Output the (x, y) coordinate of the center of the cell containing the given text.  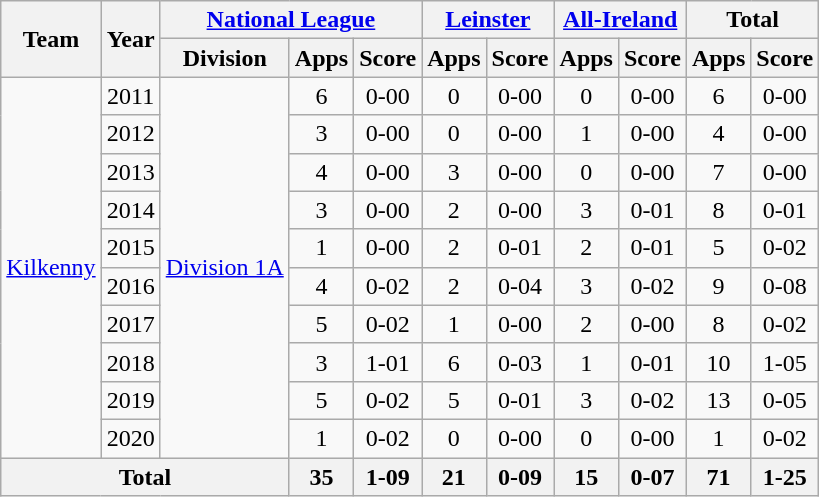
2019 (130, 400)
Division 1A (224, 268)
10 (718, 362)
0-04 (520, 286)
2012 (130, 134)
Division (224, 58)
21 (454, 477)
Kilkenny (51, 268)
2014 (130, 210)
0-09 (520, 477)
7 (718, 172)
National League (290, 20)
2020 (130, 438)
2013 (130, 172)
35 (321, 477)
1-25 (785, 477)
0-07 (652, 477)
15 (586, 477)
0-03 (520, 362)
All-Ireland (620, 20)
2015 (130, 248)
Leinster (488, 20)
2011 (130, 96)
2016 (130, 286)
0-08 (785, 286)
1-01 (388, 362)
2017 (130, 324)
1-05 (785, 362)
Year (130, 39)
9 (718, 286)
2018 (130, 362)
13 (718, 400)
1-09 (388, 477)
0-05 (785, 400)
Team (51, 39)
71 (718, 477)
